Return the (X, Y) coordinate for the center point of the cell that contains the specified text.  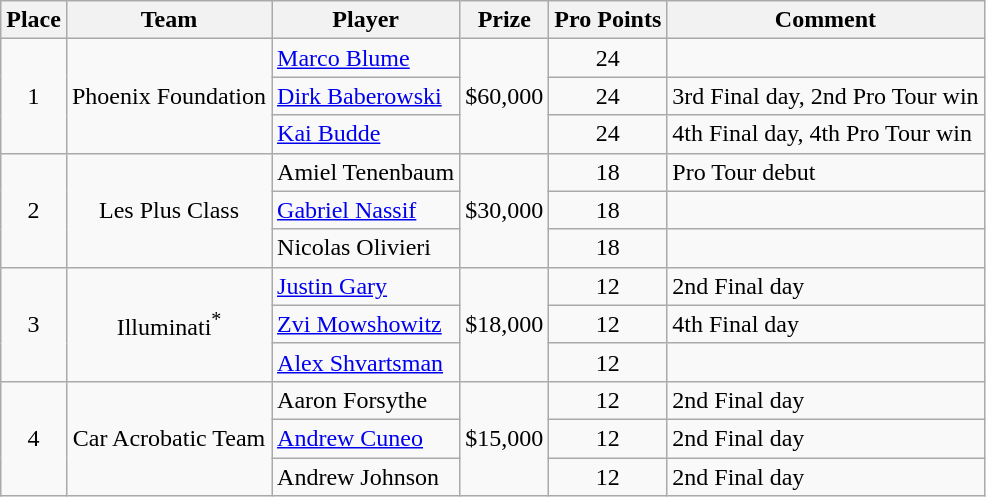
Phoenix Foundation (168, 96)
Kai Budde (366, 134)
4th Final day (826, 324)
$30,000 (504, 210)
3 (34, 324)
Aaron Forsythe (366, 400)
Car Acrobatic Team (168, 438)
Andrew Cuneo (366, 438)
Team (168, 20)
Dirk Baberowski (366, 96)
Nicolas Olivieri (366, 248)
1 (34, 96)
Comment (826, 20)
$18,000 (504, 324)
Andrew Johnson (366, 477)
Pro Points (608, 20)
Alex Shvartsman (366, 362)
2 (34, 210)
Pro Tour debut (826, 172)
Place (34, 20)
Zvi Mowshowitz (366, 324)
Marco Blume (366, 58)
3rd Final day, 2nd Pro Tour win (826, 96)
$15,000 (504, 438)
Amiel Tenenbaum (366, 172)
4th Final day, 4th Pro Tour win (826, 134)
$60,000 (504, 96)
4 (34, 438)
Prize (504, 20)
Les Plus Class (168, 210)
Gabriel Nassif (366, 210)
Player (366, 20)
Illuminati* (168, 324)
Justin Gary (366, 286)
